Capture the cell that displays the provided text and extract its [X, Y] central coordinate. 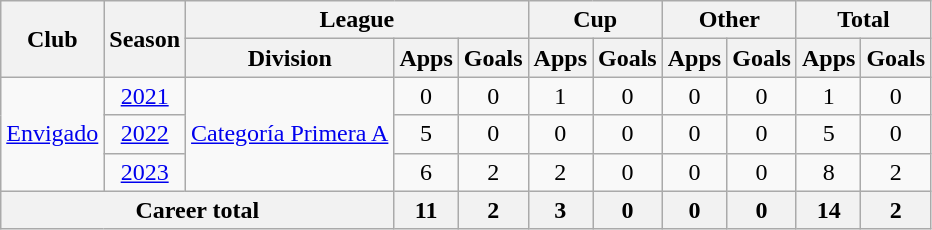
6 [426, 172]
2021 [145, 96]
League [358, 20]
Categoría Primera A [290, 134]
8 [828, 172]
3 [560, 210]
Season [145, 39]
14 [828, 210]
Total [863, 20]
Division [290, 58]
Envigado [52, 134]
2023 [145, 172]
11 [426, 210]
2022 [145, 134]
Cup [595, 20]
Club [52, 39]
Other [729, 20]
Career total [198, 210]
